For the text-containing cell, return its midpoint in [x, y] coordinate format. 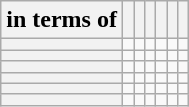
in terms of [62, 20]
